Search for the cell housing the specified text and yield its [X, Y] center coordinate. 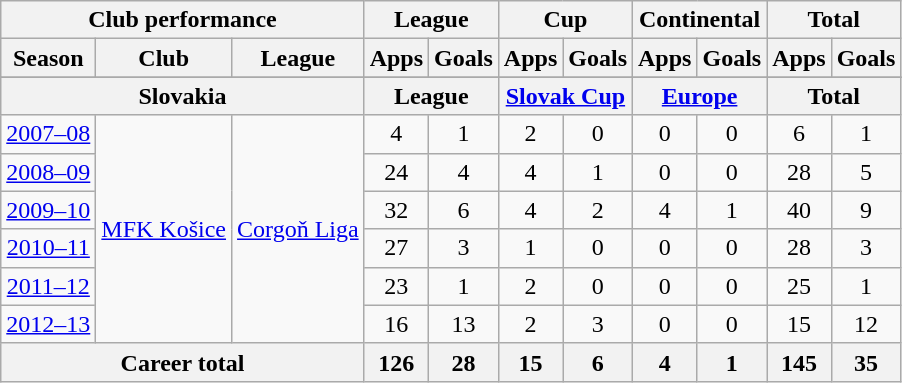
2010–11 [48, 248]
5 [866, 172]
Continental [700, 20]
13 [464, 324]
Corgoň Liga [298, 229]
16 [396, 324]
Season [48, 58]
MFK Košice [164, 229]
24 [396, 172]
35 [866, 362]
23 [396, 286]
9 [866, 210]
Slovak Cup [565, 96]
Career total [182, 362]
12 [866, 324]
2008–09 [48, 172]
25 [799, 286]
2009–10 [48, 210]
2011–12 [48, 286]
Club performance [182, 20]
126 [396, 362]
32 [396, 210]
40 [799, 210]
Europe [700, 96]
Club [164, 58]
2012–13 [48, 324]
2007–08 [48, 134]
Cup [565, 20]
27 [396, 248]
145 [799, 362]
Slovakia [182, 96]
